Find where the given text appears and provide that cell's center as [X, Y] coordinate. 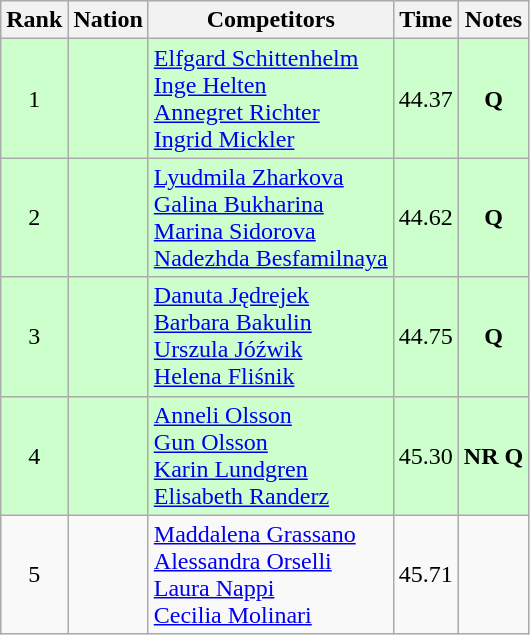
5 [34, 574]
3 [34, 336]
Time [426, 20]
45.30 [426, 456]
45.71 [426, 574]
Danuta JędrejekBarbara BakulinUrszula JóźwikHelena Fliśnik [270, 336]
Nation [108, 20]
Rank [34, 20]
44.37 [426, 98]
NR Q [493, 456]
4 [34, 456]
Maddalena GrassanoAlessandra OrselliLaura NappiCecilia Molinari [270, 574]
44.62 [426, 218]
Notes [493, 20]
Competitors [270, 20]
2 [34, 218]
Lyudmila ZharkovaGalina BukharinaMarina SidorovaNadezhda Besfamilnaya [270, 218]
1 [34, 98]
44.75 [426, 336]
Anneli OlssonGun OlssonKarin LundgrenElisabeth Randerz [270, 456]
Elfgard SchittenhelmInge HeltenAnnegret RichterIngrid Mickler [270, 98]
